Return the (X, Y) coordinate for the center point of the cell that contains the specified text.  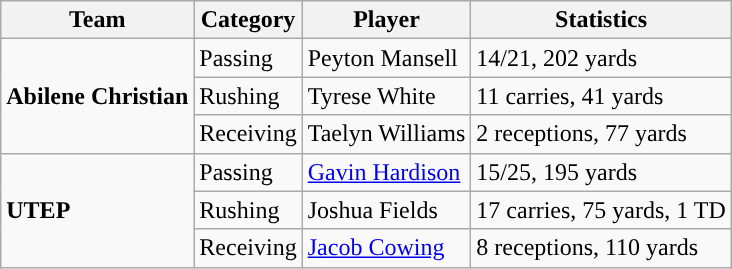
Team (98, 20)
UTEP (98, 210)
Statistics (602, 20)
Abilene Christian (98, 96)
Tyrese White (386, 96)
Gavin Hardison (386, 172)
2 receptions, 77 yards (602, 134)
8 receptions, 110 yards (602, 248)
Taelyn Williams (386, 134)
Peyton Mansell (386, 58)
11 carries, 41 yards (602, 96)
15/25, 195 yards (602, 172)
Jacob Cowing (386, 248)
Category (248, 20)
14/21, 202 yards (602, 58)
17 carries, 75 yards, 1 TD (602, 210)
Player (386, 20)
Joshua Fields (386, 210)
